Identify which cell holds the provided text, then report its [x, y] central coordinate. 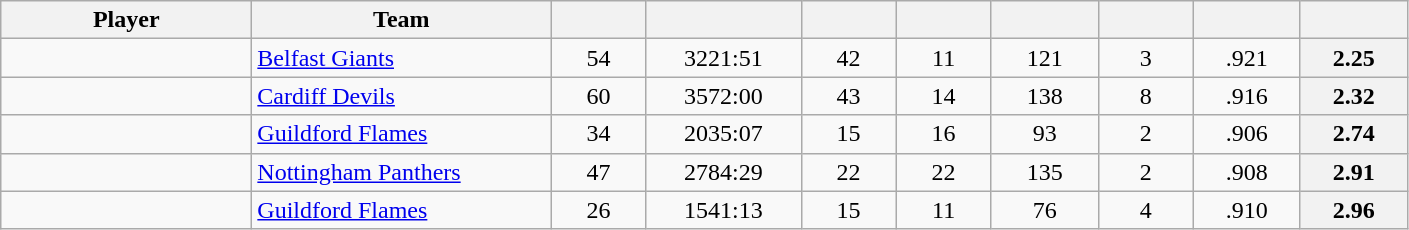
34 [598, 134]
135 [1044, 172]
76 [1044, 210]
3221:51 [724, 58]
2.32 [1354, 96]
2.25 [1354, 58]
93 [1044, 134]
54 [598, 58]
138 [1044, 96]
Belfast Giants [402, 58]
.908 [1246, 172]
42 [848, 58]
47 [598, 172]
14 [944, 96]
Cardiff Devils [402, 96]
.921 [1246, 58]
.906 [1246, 134]
2784:29 [724, 172]
121 [1044, 58]
8 [1146, 96]
16 [944, 134]
60 [598, 96]
26 [598, 210]
43 [848, 96]
2.74 [1354, 134]
2035:07 [724, 134]
2.91 [1354, 172]
Team [402, 20]
3572:00 [724, 96]
2.96 [1354, 210]
3 [1146, 58]
1541:13 [724, 210]
.910 [1246, 210]
Nottingham Panthers [402, 172]
4 [1146, 210]
.916 [1246, 96]
Player [126, 20]
